For the text-containing cell, return its midpoint in (x, y) coordinate format. 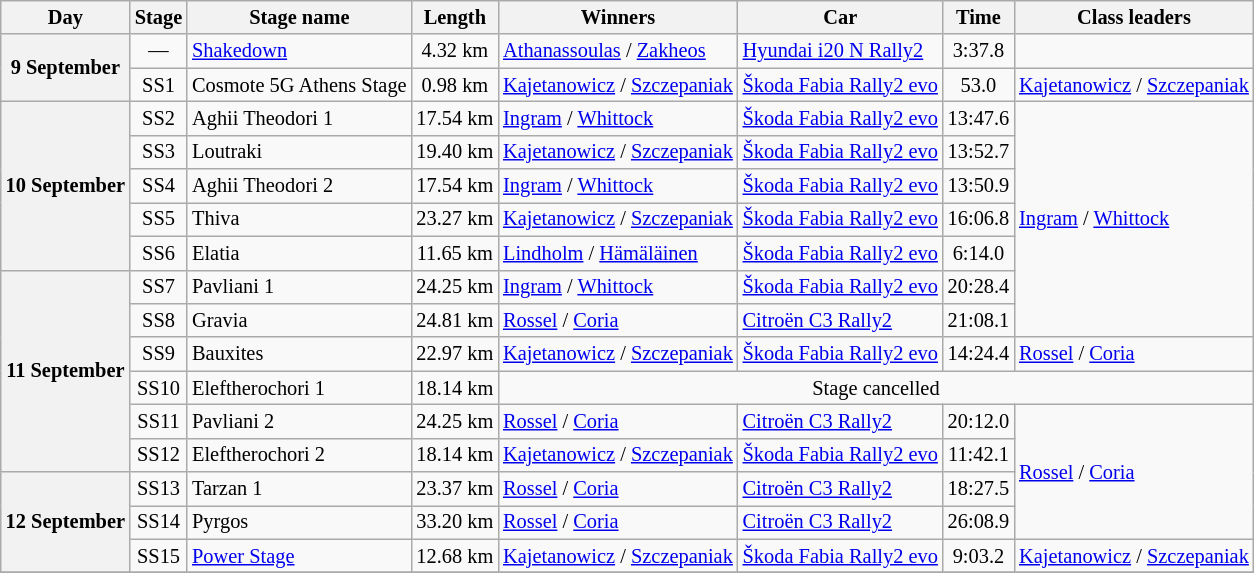
Stage name (299, 17)
Pyrgos (299, 522)
SS10 (158, 388)
11 September (66, 371)
Tarzan 1 (299, 489)
53.0 (978, 85)
Pavliani 2 (299, 421)
SS12 (158, 455)
Car (840, 17)
Lindholm / Hämäläinen (618, 253)
20:12.0 (978, 421)
6:14.0 (978, 253)
Stage (158, 17)
13:52.7 (978, 152)
14:24.4 (978, 354)
SS1 (158, 85)
— (158, 51)
Athanassoulas / Zakheos (618, 51)
23.27 km (454, 219)
SS9 (158, 354)
SS2 (158, 118)
9 September (66, 68)
20:28.4 (978, 287)
Gravia (299, 320)
SS6 (158, 253)
SS14 (158, 522)
Pavliani 1 (299, 287)
Cosmote 5G Athens Stage (299, 85)
SS7 (158, 287)
21:08.1 (978, 320)
Thiva (299, 219)
4.32 km (454, 51)
SS15 (158, 556)
12.68 km (454, 556)
9:03.2 (978, 556)
SS13 (158, 489)
33.20 km (454, 522)
Aghii Theodori 1 (299, 118)
Class leaders (1134, 17)
Hyundai i20 N Rally2 (840, 51)
Eleftherochori 2 (299, 455)
Power Stage (299, 556)
11:42.1 (978, 455)
Loutraki (299, 152)
Stage cancelled (876, 388)
Shakedown (299, 51)
Aghii Theodori 2 (299, 186)
SS5 (158, 219)
Winners (618, 17)
Length (454, 17)
11.65 km (454, 253)
SS4 (158, 186)
13:50.9 (978, 186)
24.81 km (454, 320)
Bauxites (299, 354)
SS11 (158, 421)
SS3 (158, 152)
26:08.9 (978, 522)
19.40 km (454, 152)
10 September (66, 185)
Eleftherochori 1 (299, 388)
13:47.6 (978, 118)
18:27.5 (978, 489)
23.37 km (454, 489)
0.98 km (454, 85)
Elatia (299, 253)
Time (978, 17)
Day (66, 17)
16:06.8 (978, 219)
SS8 (158, 320)
3:37.8 (978, 51)
22.97 km (454, 354)
12 September (66, 522)
